Locate the cell with the specified text and output its [X, Y] center coordinate. 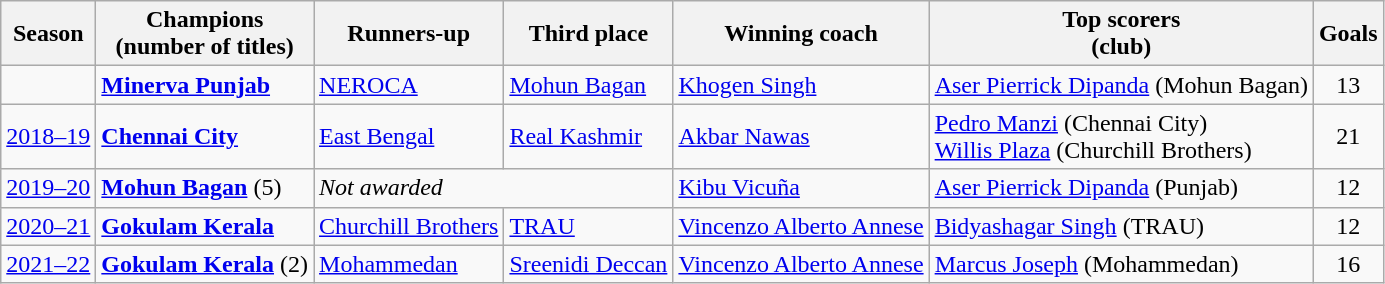
Khogen Singh [801, 85]
2021–22 [48, 264]
2019–20 [48, 188]
Goals [1348, 34]
Real Kashmir [588, 136]
Gokulam Kerala [205, 226]
Season [48, 34]
Runners-up [409, 34]
Not awarded [494, 188]
Akbar Nawas [801, 136]
Third place [588, 34]
TRAU [588, 226]
NEROCA [409, 85]
Champions(number of titles) [205, 34]
Marcus Joseph (Mohammedan) [1121, 264]
16 [1348, 264]
Minerva Punjab [205, 85]
2018–19 [48, 136]
Aser Pierrick Dipanda (Punjab) [1121, 188]
Mohammedan [409, 264]
Sreenidi Deccan [588, 264]
Mohun Bagan [588, 85]
13 [1348, 85]
21 [1348, 136]
Kibu Vicuña [801, 188]
Bidyashagar Singh (TRAU) [1121, 226]
Winning coach [801, 34]
Pedro Manzi (Chennai City) Willis Plaza (Churchill Brothers) [1121, 136]
Aser Pierrick Dipanda (Mohun Bagan) [1121, 85]
East Bengal [409, 136]
Top scorers(club) [1121, 34]
Mohun Bagan (5) [205, 188]
2020–21 [48, 226]
Chennai City [205, 136]
Churchill Brothers [409, 226]
Gokulam Kerala (2) [205, 264]
